Identify which cell holds the provided text, then report its (x, y) central coordinate. 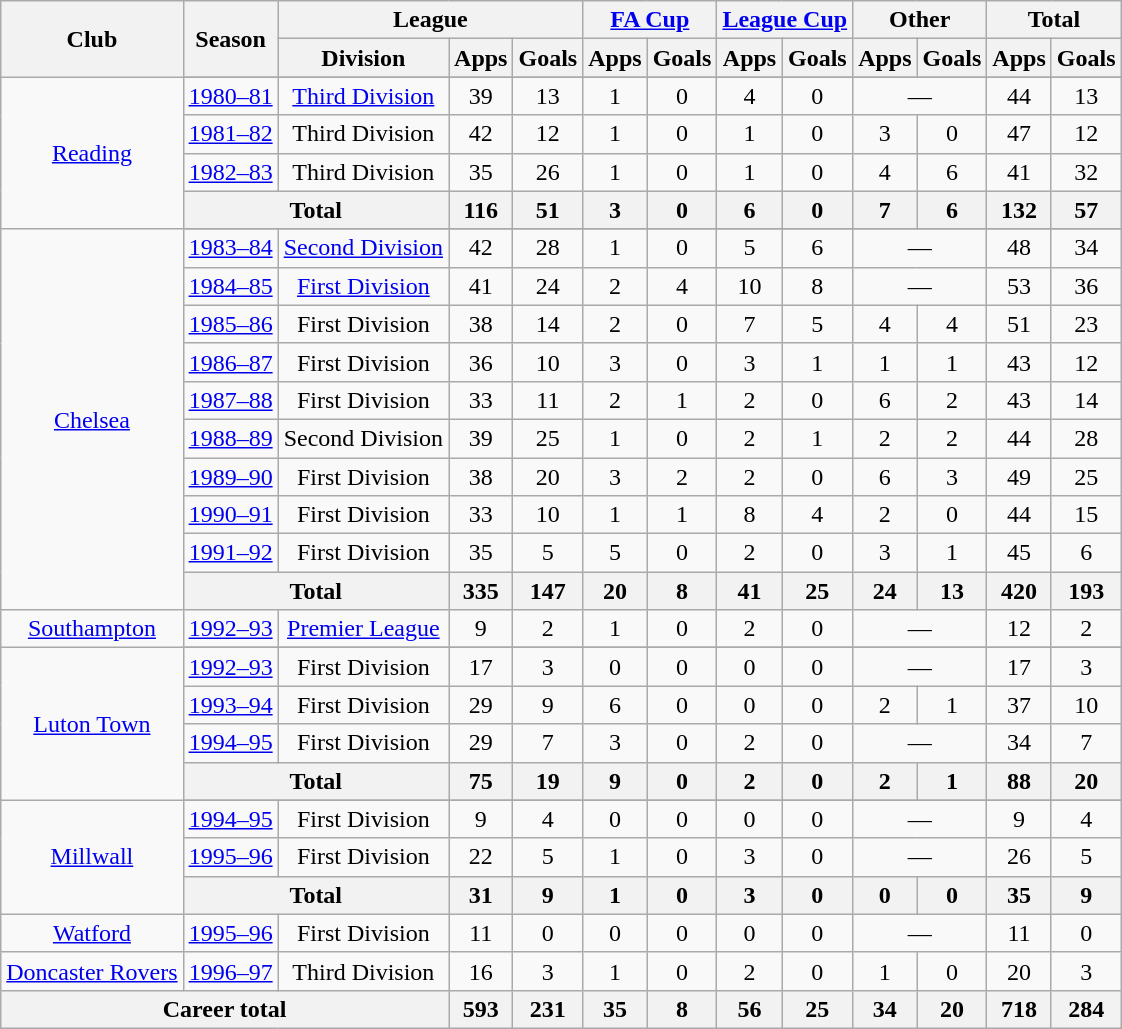
1990–91 (230, 515)
Southampton (92, 629)
88 (1019, 781)
193 (1086, 591)
37 (1019, 705)
Doncaster Rovers (92, 971)
593 (481, 1009)
75 (481, 781)
Reading (92, 153)
56 (750, 1009)
147 (548, 591)
FA Cup (650, 20)
31 (481, 895)
Premier League (363, 629)
47 (1019, 134)
48 (1019, 248)
1996–97 (230, 971)
57 (1086, 210)
1988–89 (230, 438)
1983–84 (230, 248)
1984–85 (230, 286)
1985–86 (230, 324)
Watford (92, 933)
League Cup (785, 20)
116 (481, 210)
284 (1086, 1009)
1982–83 (230, 172)
1981–82 (230, 134)
Season (230, 39)
23 (1086, 324)
19 (548, 781)
132 (1019, 210)
22 (481, 857)
Luton Town (92, 724)
Career total (225, 1009)
Millwall (92, 857)
Club (92, 39)
1993–94 (230, 705)
718 (1019, 1009)
420 (1019, 591)
16 (481, 971)
231 (548, 1009)
15 (1086, 515)
1987–88 (230, 400)
45 (1019, 553)
49 (1019, 477)
Division (363, 58)
1986–87 (230, 362)
Other (920, 20)
League (430, 20)
53 (1019, 286)
32 (1086, 172)
1989–90 (230, 477)
335 (481, 591)
Chelsea (92, 420)
1980–81 (230, 96)
1991–92 (230, 553)
